Return (x, y) of the center of cell containing provided text 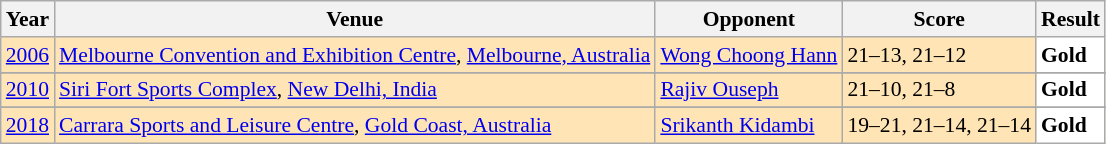
21–13, 21–12 (939, 55)
21–10, 21–8 (939, 90)
Wong Choong Hann (748, 55)
Venue (354, 19)
2006 (28, 55)
Carrara Sports and Leisure Centre, Gold Coast, Australia (354, 126)
Year (28, 19)
Result (1070, 19)
Score (939, 19)
Siri Fort Sports Complex, New Delhi, India (354, 90)
Srikanth Kidambi (748, 126)
Opponent (748, 19)
2018 (28, 126)
19–21, 21–14, 21–14 (939, 126)
Melbourne Convention and Exhibition Centre, Melbourne, Australia (354, 55)
Rajiv Ouseph (748, 90)
2010 (28, 90)
